Provide the [X, Y] coordinate of the cell's center where the given text is located.  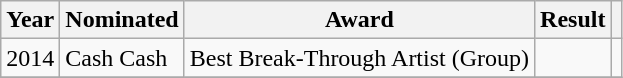
Nominated [122, 20]
Award [359, 20]
Best Break-Through Artist (Group) [359, 58]
Result [573, 20]
2014 [30, 58]
Year [30, 20]
Cash Cash [122, 58]
